Pinpoint the cell where the given text exists, returning its [X, Y] midpoint coordinate. 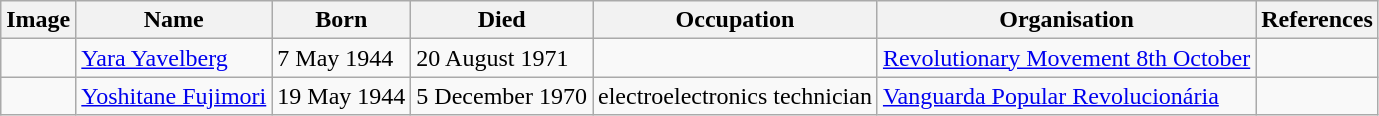
Born [342, 20]
Organisation [1066, 20]
Died [502, 20]
Yoshitane Fujimori [174, 96]
20 August 1971 [502, 58]
Image [38, 20]
Name [174, 20]
Vanguarda Popular Revolucionária [1066, 96]
19 May 1944 [342, 96]
Yara Yavelberg [174, 58]
7 May 1944 [342, 58]
Occupation [734, 20]
5 December 1970 [502, 96]
References [1318, 20]
Revolutionary Movement 8th October [1066, 58]
electroelectronics technician [734, 96]
